Pinpoint the cell where the given text exists, returning its [X, Y] midpoint coordinate. 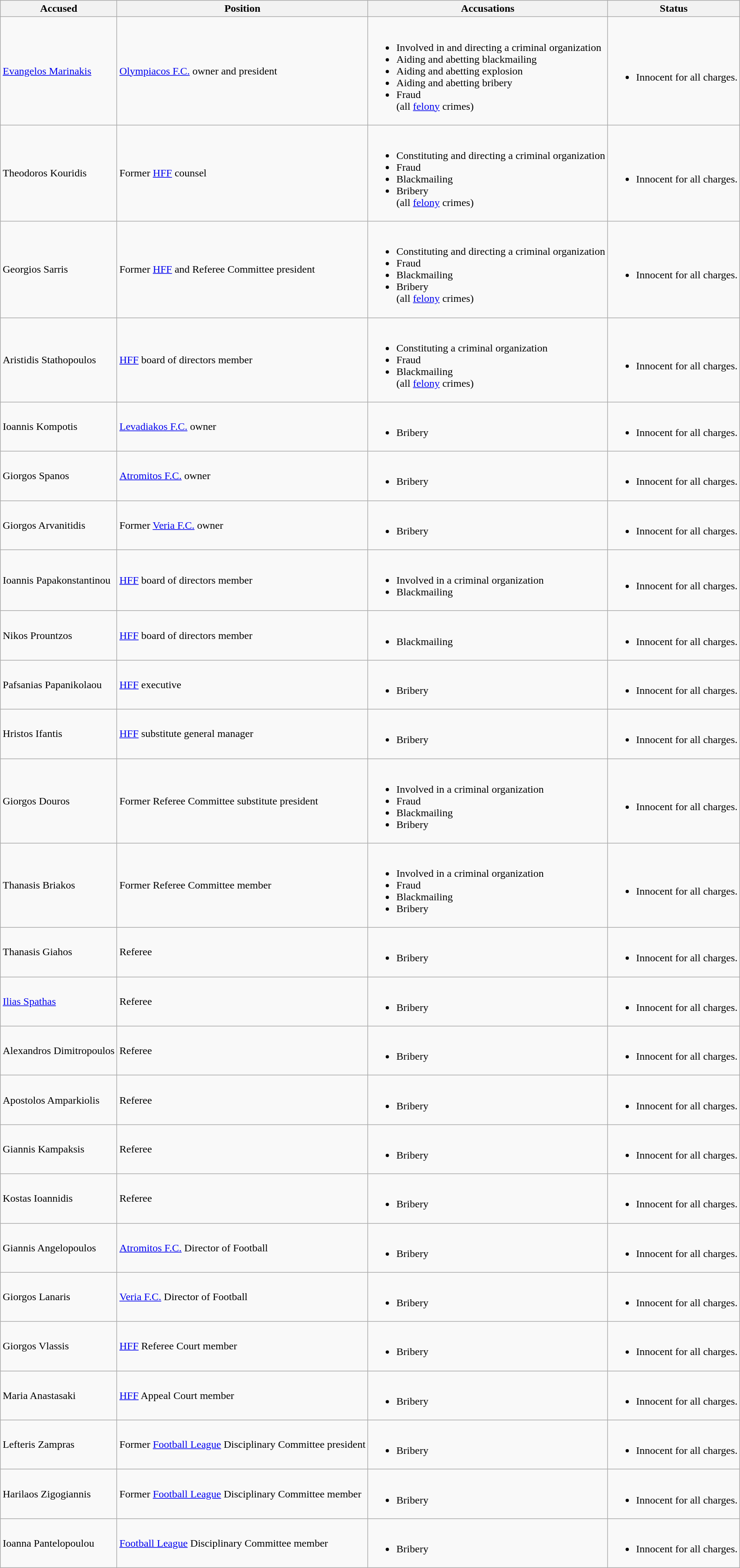
Thanasis Giahos [59, 952]
Giannis Angelopoulos [59, 1247]
Accused [59, 9]
Former Football League Disciplinary Committee member [242, 1494]
Former Football League Disciplinary Committee president [242, 1444]
Alexandros Dimitropoulos [59, 1051]
Olympiacos F.C. owner and president [242, 71]
Blackmailing [488, 635]
HFF substitute general manager [242, 733]
Georgios Sarris [59, 269]
Constituting a criminal organizationFraudBlackmailing (all felony crimes) [488, 360]
HFF executive [242, 685]
Theodoros Kouridis [59, 173]
Lefteris Zampras [59, 1444]
Involved in a criminal organizationBlackmailing [488, 580]
Ilias Spathas [59, 1002]
Giorgos Arvanitidis [59, 525]
Kostas Ioannidis [59, 1199]
Maria Anastasaki [59, 1396]
Levadiakos F.C. owner [242, 427]
HFF Appeal Court member [242, 1396]
Position [242, 9]
Thanasis Briakos [59, 885]
Nikos Prountzos [59, 635]
Giorgos Lanaris [59, 1297]
Aristidis Stathopoulos [59, 360]
Atromitos F.C. owner [242, 476]
Pafsanias Papanikolaou [59, 685]
Hristos Ifantis [59, 733]
Giorgos Douros [59, 801]
Former Referee Committee member [242, 885]
Status [674, 9]
Football League Disciplinary Committee member [242, 1543]
Ioanna Pantelopoulou [59, 1543]
Former Veria F.C. owner [242, 525]
Accusations [488, 9]
Harilaos Zigogiannis [59, 1494]
Apostolos Amparkiolis [59, 1100]
Giannis Kampaksis [59, 1149]
Ioannis Papakonstantinou [59, 580]
Atromitos F.C. Director of Football [242, 1247]
Former Referee Committee substitute president [242, 801]
Former HFF and Referee Committee president [242, 269]
Giorgos Spanos [59, 476]
Former HFF counsel [242, 173]
Evangelos Marinakis [59, 71]
HFF Referee Court member [242, 1346]
Ioannis Kompotis [59, 427]
Giorgos Vlassis [59, 1346]
Veria F.C. Director of Football [242, 1297]
